Output the [X, Y] coordinate of the center of the cell containing the given text.  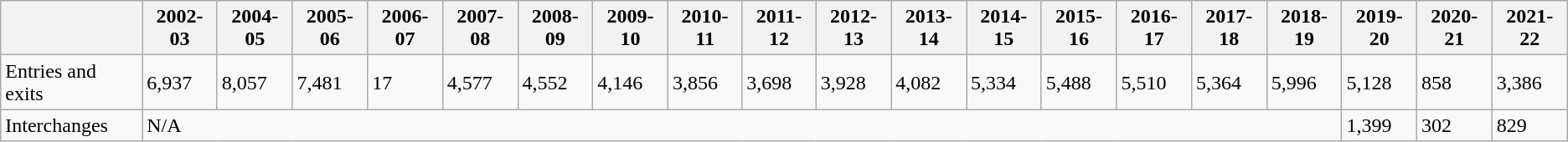
Entries and exits [72, 82]
8,057 [255, 82]
3,698 [779, 82]
5,488 [1079, 82]
3,856 [704, 82]
5,334 [1004, 82]
2015-16 [1079, 28]
2002-03 [180, 28]
4,082 [929, 82]
N/A [742, 125]
Interchanges [72, 125]
1,399 [1380, 125]
5,510 [1154, 82]
2006-07 [405, 28]
2019-20 [1380, 28]
5,364 [1230, 82]
2011-12 [779, 28]
5,128 [1380, 82]
4,146 [631, 82]
302 [1455, 125]
858 [1455, 82]
3,928 [854, 82]
2009-10 [631, 28]
829 [1529, 125]
6,937 [180, 82]
2012-13 [854, 28]
7,481 [330, 82]
5,996 [1304, 82]
17 [405, 82]
2007-08 [480, 28]
2018-19 [1304, 28]
2008-09 [555, 28]
2004-05 [255, 28]
2020-21 [1455, 28]
2013-14 [929, 28]
4,577 [480, 82]
2017-18 [1230, 28]
3,386 [1529, 82]
2021-22 [1529, 28]
2014-15 [1004, 28]
4,552 [555, 82]
2005-06 [330, 28]
2016-17 [1154, 28]
2010-11 [704, 28]
